Output the (x, y) coordinate of the center of the cell containing the given text.  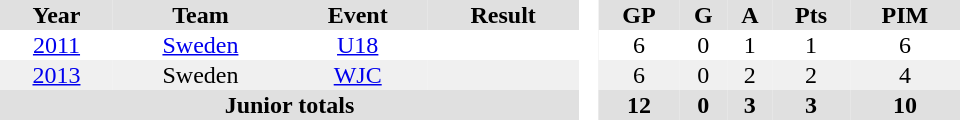
2011 (56, 45)
Year (56, 15)
Junior totals (290, 105)
U18 (358, 45)
Event (358, 15)
4 (905, 75)
12 (639, 105)
Team (200, 15)
GP (639, 15)
2013 (56, 75)
Pts (811, 15)
10 (905, 105)
PIM (905, 15)
Result (502, 15)
G (703, 15)
A (750, 15)
WJC (358, 75)
